Identify which cell holds the provided text, then report its [X, Y] central coordinate. 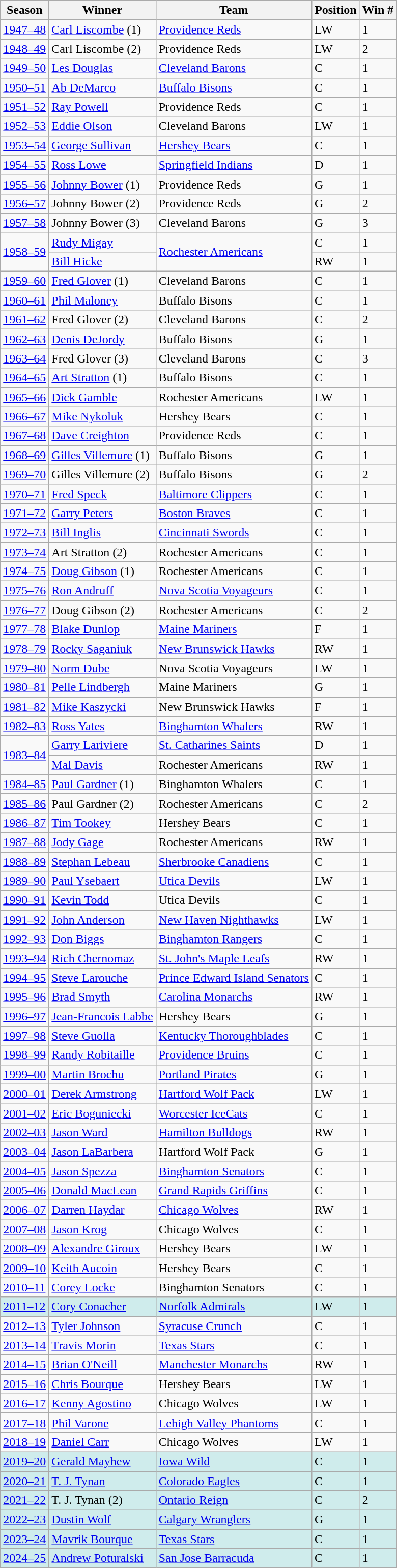
2021–22 [24, 1500]
Chris Bourque [102, 1384]
George Sullivan [102, 145]
2011–12 [24, 1307]
Team [234, 10]
Position [335, 10]
Worcester IceCats [234, 1113]
2009–10 [24, 1268]
2004–05 [24, 1171]
2018–19 [24, 1442]
Sherbrooke Canadiens [234, 862]
Brian O'Neill [102, 1365]
Daniel Carr [102, 1442]
Garry Peters [102, 513]
1986–87 [24, 823]
Mike Kaszycki [102, 707]
2003–04 [24, 1152]
1979–80 [24, 668]
Donald MacLean [102, 1191]
1998–99 [24, 1055]
1999–00 [24, 1074]
T. J. Tynan (2) [102, 1500]
Kenny Agostino [102, 1403]
Jason Krog [102, 1229]
2005–06 [24, 1191]
1989–90 [24, 881]
San Jose Barracuda [234, 1558]
1958–59 [24, 252]
Fred Glover (3) [102, 358]
Doug Gibson (2) [102, 610]
Carl Liscombe (1) [102, 29]
Boston Braves [234, 513]
2023–24 [24, 1539]
Ab DeMarco [102, 87]
Kevin Todd [102, 900]
2015–16 [24, 1384]
2019–20 [24, 1461]
Blake Dunlop [102, 629]
1994–95 [24, 978]
Paul Ysebaert [102, 881]
1963–64 [24, 358]
Kentucky Thoroughblades [234, 1036]
Eric Boguniecki [102, 1113]
Darren Haydar [102, 1210]
2006–07 [24, 1210]
Hamilton Bulldogs [234, 1132]
Cory Conacher [102, 1307]
1961–62 [24, 320]
Garry Lariviere [102, 745]
Fred Glover (1) [102, 281]
1964–65 [24, 378]
Johnny Bower (3) [102, 223]
Jason Spezza [102, 1171]
1992–93 [24, 939]
1972–73 [24, 532]
1983–84 [24, 755]
1968–69 [24, 455]
Gilles Villemure (1) [102, 455]
Providence Bruins [234, 1055]
1981–82 [24, 707]
Paul Gardner (2) [102, 803]
Art Stratton (2) [102, 552]
1956–57 [24, 203]
2016–17 [24, 1403]
1962–63 [24, 339]
Dick Gamble [102, 397]
Ron Andruff [102, 591]
2012–13 [24, 1326]
1951–52 [24, 107]
2008–09 [24, 1249]
1977–78 [24, 629]
Ross Lowe [102, 165]
1966–67 [24, 416]
Phil Varone [102, 1423]
1993–94 [24, 958]
Win # [378, 10]
Eddie Olson [102, 126]
Travis Morin [102, 1345]
Doug Gibson (1) [102, 571]
Rich Chernomaz [102, 958]
2017–18 [24, 1423]
Mike Nykoluk [102, 416]
Calgary Wranglers [234, 1520]
Cincinnati Swords [234, 532]
2022–23 [24, 1520]
2000–01 [24, 1094]
1955–56 [24, 184]
St. Catharines Saints [234, 745]
1971–72 [24, 513]
1975–76 [24, 591]
Gilles Villemure (2) [102, 474]
1990–91 [24, 900]
Martin Brochu [102, 1074]
St. John's Maple Leafs [234, 958]
1988–89 [24, 862]
1973–74 [24, 552]
2014–15 [24, 1365]
1960–61 [24, 300]
John Anderson [102, 920]
2013–14 [24, 1345]
Ontario Reign [234, 1500]
Brad Smyth [102, 997]
1974–75 [24, 571]
1949–50 [24, 68]
1952–53 [24, 126]
Keith Aucoin [102, 1268]
1959–60 [24, 281]
Mavrik Bourque [102, 1539]
1954–55 [24, 165]
Carolina Monarchs [234, 997]
Prince Edward Island Senators [234, 978]
2010–11 [24, 1287]
Baltimore Clippers [234, 494]
Steve Guolla [102, 1036]
Winner [102, 10]
Season [24, 10]
2002–03 [24, 1132]
1985–86 [24, 803]
2024–25 [24, 1558]
Jean-Francois Labbe [102, 1016]
Jody Gage [102, 842]
1965–66 [24, 397]
1948–49 [24, 49]
1950–51 [24, 87]
1991–92 [24, 920]
Denis DeJordy [102, 339]
Derek Armstrong [102, 1094]
Syracuse Crunch [234, 1326]
Fred Speck [102, 494]
1969–70 [24, 474]
Portland Pirates [234, 1074]
Andrew Poturalski [102, 1558]
Norm Dube [102, 668]
Grand Rapids Griffins [234, 1191]
1976–77 [24, 610]
2007–08 [24, 1229]
Don Biggs [102, 939]
Gerald Mayhew [102, 1461]
Carl Liscombe (2) [102, 49]
New Haven Nighthawks [234, 920]
2001–02 [24, 1113]
1967–68 [24, 436]
Lehigh Valley Phantoms [234, 1423]
Dustin Wolf [102, 1520]
Les Douglas [102, 68]
1980–81 [24, 687]
Steve Larouche [102, 978]
1997–98 [24, 1036]
Johnny Bower (2) [102, 203]
Stephan Lebeau [102, 862]
1957–58 [24, 223]
Bill Inglis [102, 532]
Iowa Wild [234, 1461]
Bill Hicke [102, 262]
Tyler Johnson [102, 1326]
1987–88 [24, 842]
Colorado Eagles [234, 1481]
Art Stratton (1) [102, 378]
Mal Davis [102, 765]
1982–83 [24, 726]
1995–96 [24, 997]
Jason LaBarbera [102, 1152]
Ross Yates [102, 726]
Rudy Migay [102, 243]
Phil Maloney [102, 300]
Randy Robitaille [102, 1055]
Alexandre Giroux [102, 1249]
1953–54 [24, 145]
Manchester Monarchs [234, 1365]
Fred Glover (2) [102, 320]
Johnny Bower (1) [102, 184]
1947–48 [24, 29]
Binghamton Rangers [234, 939]
Norfolk Admirals [234, 1307]
Jason Ward [102, 1132]
Corey Locke [102, 1287]
Ray Powell [102, 107]
T. J. Tynan [102, 1481]
Springfield Indians [234, 165]
2020–21 [24, 1481]
Rocky Saganiuk [102, 649]
Paul Gardner (1) [102, 784]
Tim Tookey [102, 823]
1978–79 [24, 649]
Dave Creighton [102, 436]
1984–85 [24, 784]
1996–97 [24, 1016]
1970–71 [24, 494]
Pelle Lindbergh [102, 687]
